Find where the given text appears and provide that cell's center as [x, y] coordinate. 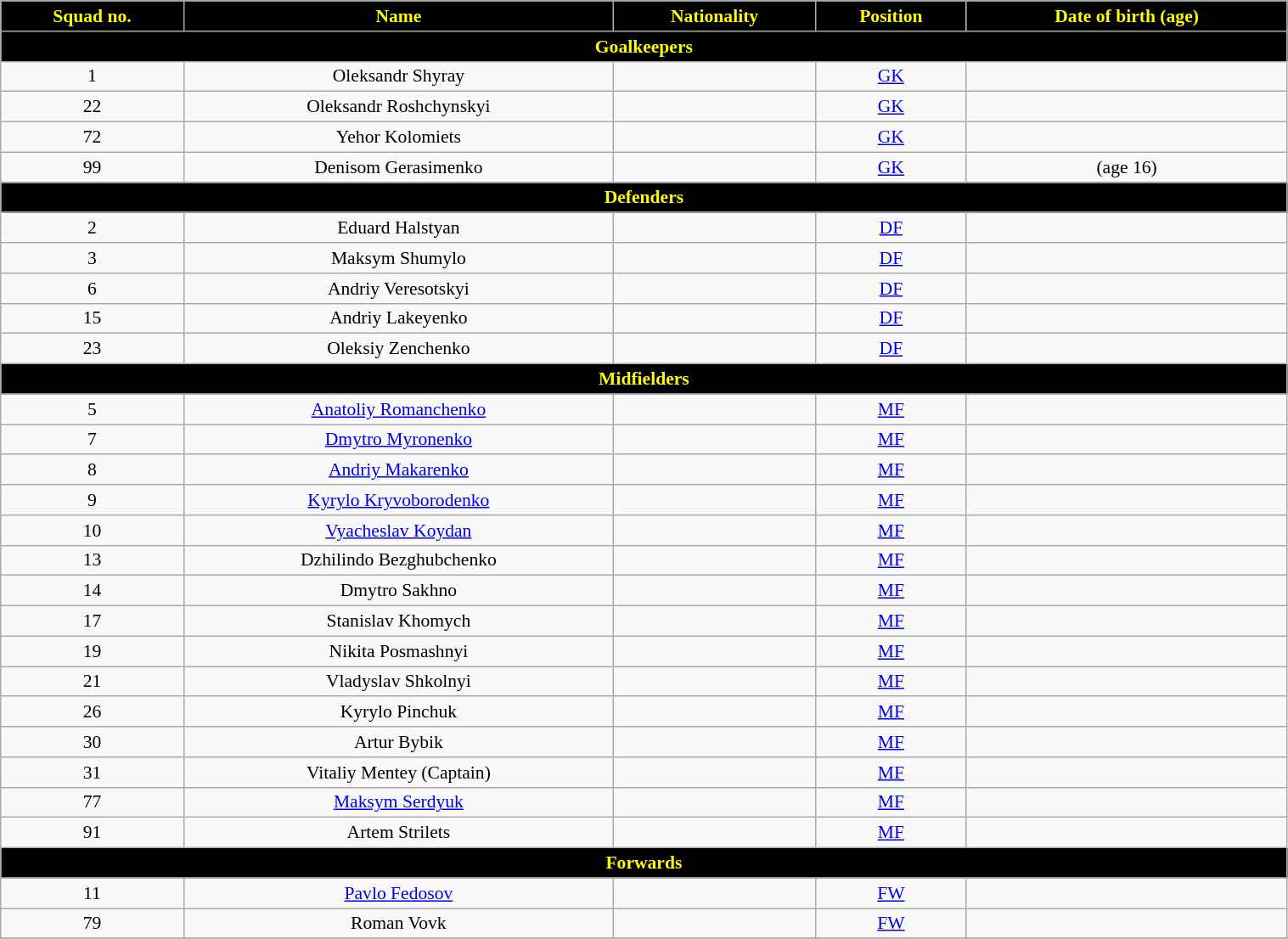
31 [92, 773]
19 [92, 651]
Eduard Halstyan [398, 228]
Andriy Veresotskyi [398, 289]
Andriy Makarenko [398, 470]
Forwards [644, 863]
Vyacheslav Koydan [398, 531]
30 [92, 742]
Vladyslav Shkolnyi [398, 682]
26 [92, 712]
Nationality [715, 16]
Pavlo Fedosov [398, 893]
Artur Bybik [398, 742]
Vitaliy Mentey (Captain) [398, 773]
6 [92, 289]
Name [398, 16]
79 [92, 924]
21 [92, 682]
91 [92, 833]
5 [92, 409]
11 [92, 893]
(age 16) [1127, 167]
Maksym Shumylo [398, 258]
Oleksiy Zenchenko [398, 349]
Midfielders [644, 380]
Dmytro Myronenko [398, 440]
Squad no. [92, 16]
Date of birth (age) [1127, 16]
10 [92, 531]
Kyrylo Pinchuk [398, 712]
Dzhilindo Bezghubchenko [398, 560]
77 [92, 802]
9 [92, 500]
23 [92, 349]
Goalkeepers [644, 47]
Dmytro Sakhno [398, 591]
7 [92, 440]
Anatoliy Romanchenko [398, 409]
Defenders [644, 198]
1 [92, 76]
Andriy Lakeyenko [398, 318]
13 [92, 560]
2 [92, 228]
14 [92, 591]
Oleksandr Roshchynskyi [398, 107]
Maksym Serdyuk [398, 802]
Kyrylo Kryvoborodenko [398, 500]
99 [92, 167]
17 [92, 621]
Position [891, 16]
Yehor Kolomiets [398, 138]
Nikita Posmashnyi [398, 651]
72 [92, 138]
22 [92, 107]
Oleksandr Shyray [398, 76]
3 [92, 258]
Denisom Gerasimenko [398, 167]
8 [92, 470]
Stanislav Khomych [398, 621]
Roman Vovk [398, 924]
15 [92, 318]
Artem Strilets [398, 833]
